Locate the cell with the specified text and output its (x, y) center coordinate. 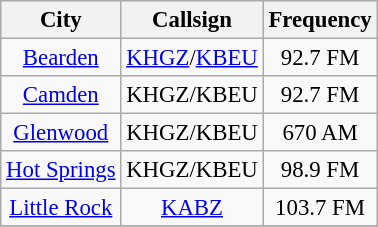
Hot Springs (61, 170)
Bearden (61, 58)
98.9 FM (320, 170)
KABZ (192, 208)
Glenwood (61, 133)
City (61, 20)
103.7 FM (320, 208)
670 AM (320, 133)
Little Rock (61, 208)
Camden (61, 95)
Frequency (320, 20)
Callsign (192, 20)
